Extract the [x, y] coordinate from the center of the cell holding the provided text.  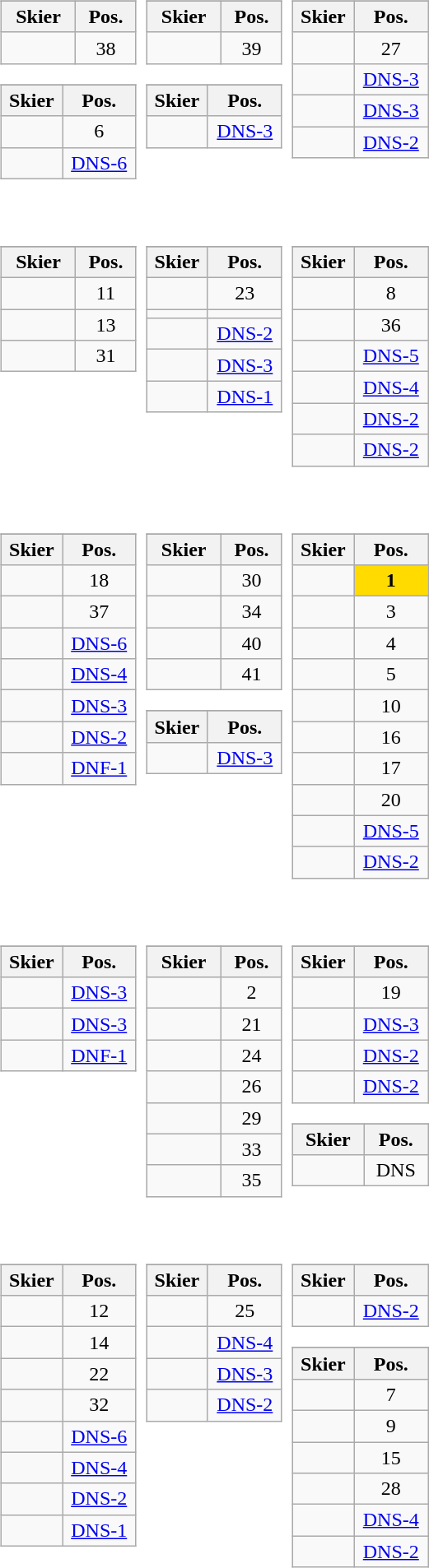
Skier Pos. 2 21 24 26 29 33 35 [216, 1060]
25 [245, 1311]
29 [252, 1118]
19 [391, 993]
24 [252, 1055]
1 [391, 581]
21 [252, 1024]
11 [105, 294]
10 [391, 706]
15 [391, 1457]
41 [252, 675]
6 [99, 132]
30 [252, 581]
36 [391, 325]
7 [391, 1394]
23 [245, 294]
18 [99, 581]
33 [252, 1149]
38 [105, 48]
13 [105, 325]
37 [99, 612]
16 [391, 737]
32 [99, 1405]
22 [99, 1374]
26 [252, 1087]
8 [391, 294]
34 [252, 612]
40 [252, 643]
9 [391, 1426]
DNS [396, 1171]
17 [391, 768]
39 [252, 48]
35 [252, 1181]
5 [391, 675]
2 [252, 993]
3 [391, 612]
14 [99, 1343]
28 [391, 1489]
4 [391, 643]
20 [391, 800]
27 [391, 48]
31 [105, 356]
Skier Pos. 23 DNS-2 DNS-3 DNS-1 [216, 345]
12 [99, 1311]
Skier Pos. 30 34 40 41 Skier Pos. DNS-3 [216, 694]
